Return [x, y] of the center of cell containing provided text 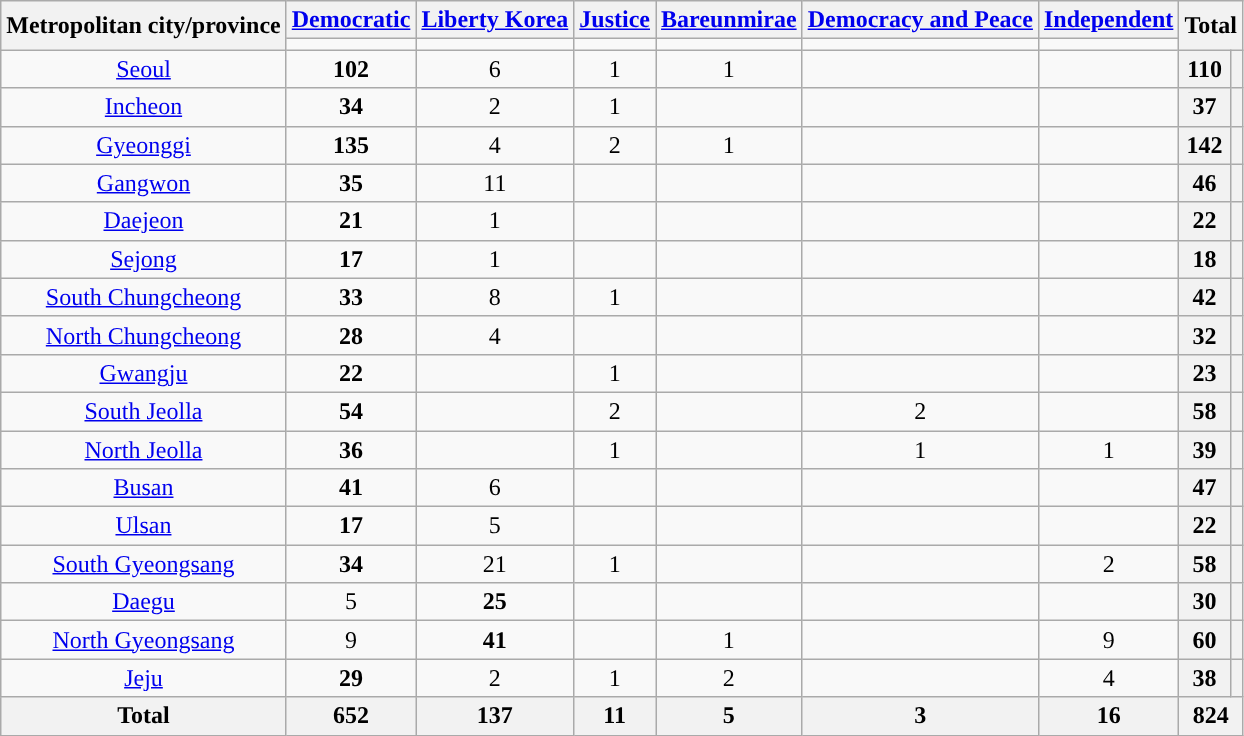
Busan [144, 488]
Sejong [144, 259]
8 [495, 297]
60 [1204, 640]
38 [1204, 678]
137 [495, 716]
23 [1204, 373]
South Gyeongsang [144, 564]
28 [351, 335]
Jeju [144, 678]
102 [351, 69]
39 [1204, 449]
18 [1204, 259]
36 [351, 449]
Ulsan [144, 526]
135 [351, 145]
824 [1211, 716]
Liberty Korea [495, 20]
33 [351, 297]
47 [1204, 488]
South Jeolla [144, 411]
Justice [615, 20]
Bareunmirae [730, 20]
54 [351, 411]
Democracy and Peace [920, 20]
35 [351, 183]
30 [1204, 602]
142 [1204, 145]
Independent [1108, 20]
37 [1204, 107]
Daejeon [144, 221]
Metropolitan city/province [144, 26]
South Chungcheong [144, 297]
Gyeonggi [144, 145]
46 [1204, 183]
32 [1204, 335]
25 [495, 602]
16 [1108, 716]
Democratic [351, 20]
North Gyeongsang [144, 640]
652 [351, 716]
Gangwon [144, 183]
Seoul [144, 69]
29 [351, 678]
42 [1204, 297]
Incheon [144, 107]
North Chungcheong [144, 335]
Daegu [144, 602]
Gwangju [144, 373]
3 [920, 716]
North Jeolla [144, 449]
110 [1204, 69]
